Locate the cell with the specified text and output its (X, Y) center coordinate. 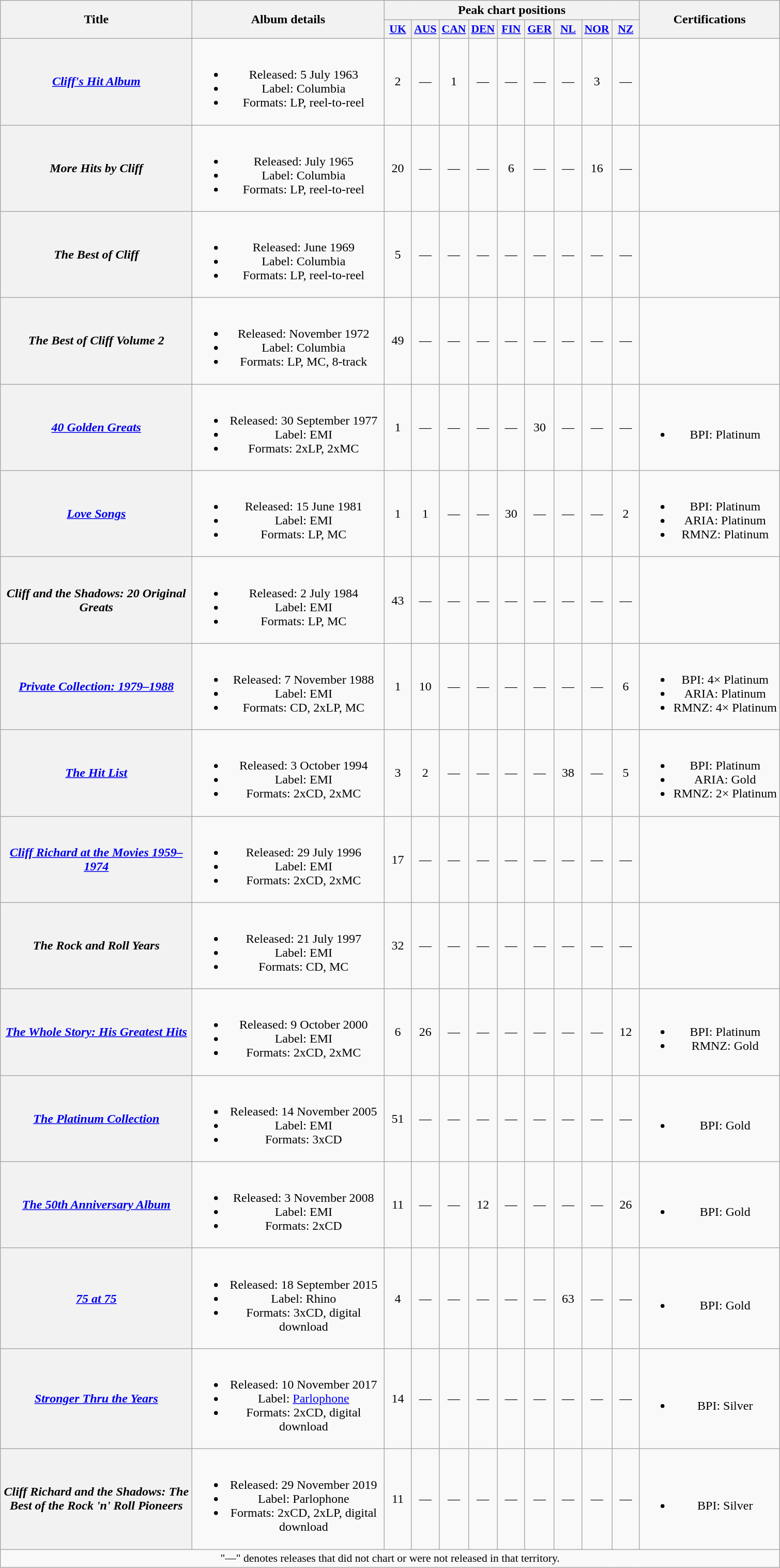
40 Golden Greats (96, 427)
Cliff Richard at the Movies 1959–1974 (96, 860)
NOR (597, 29)
BPI: PlatinumARIA: GoldRMNZ: 2× Platinum (709, 773)
Released: 15 June 1981Label: EMIFormats: LP, MC (288, 514)
16 (597, 169)
Cliff's Hit Album (96, 82)
Private Collection: 1979–1988 (96, 687)
The 50th Anniversary Album (96, 1205)
Released: 14 November 2005Label: EMIFormats: 3xCD (288, 1118)
43 (398, 600)
Released: 30 September 1977Label: EMIFormats: 2xLP, 2xMC (288, 427)
Stronger Thru the Years (96, 1398)
The Rock and Roll Years (96, 945)
The Best of Cliff (96, 254)
20 (398, 169)
Released: 9 October 2000Label: EMIFormats: 2xCD, 2xMC (288, 1032)
51 (398, 1118)
4 (398, 1298)
Released: July 1965Label: ColumbiaFormats: LP, reel-to-reel (288, 169)
38 (568, 773)
BPI: PlatinumARIA: PlatinumRMNZ: Platinum (709, 514)
14 (398, 1398)
The Best of Cliff Volume 2 (96, 341)
UK (398, 29)
The Hit List (96, 773)
Peak chart positions (512, 10)
Title (96, 20)
BPI: Platinum (709, 427)
FIN (511, 29)
"—" denotes releases that did not chart or were not released in that territory. (390, 1559)
Released: November 1972Label: ColumbiaFormats: LP, MC, 8-track (288, 341)
75 at 75 (96, 1298)
49 (398, 341)
17 (398, 860)
Released: 10 November 2017Label: ParlophoneFormats: 2xCD, digital download (288, 1398)
32 (398, 945)
Released: 21 July 1997Label: EMIFormats: CD, MC (288, 945)
63 (568, 1298)
Released: 7 November 1988Label: EMIFormats: CD, 2xLP, MC (288, 687)
DEN (483, 29)
Released: 5 July 1963Label: ColumbiaFormats: LP, reel-to-reel (288, 82)
Released: 3 November 2008Label: EMIFormats: 2xCD (288, 1205)
BPI: PlatinumRMNZ: Gold (709, 1032)
Cliff Richard and the Shadows: The Best of the Rock 'n' Roll Pioneers (96, 1499)
AUS (425, 29)
Love Songs (96, 514)
NZ (625, 29)
Certifications (709, 20)
Released: 29 November 2019Label: ParlophoneFormats: 2xCD, 2xLP, digital download (288, 1499)
The Platinum Collection (96, 1118)
Released: 2 July 1984Label: EMIFormats: LP, MC (288, 600)
Album details (288, 20)
Cliff and the Shadows: 20 Original Greats (96, 600)
Released: 3 October 1994Label: EMIFormats: 2xCD, 2xMC (288, 773)
Released: 18 September 2015Label: RhinoFormats: 3xCD, digital download (288, 1298)
More Hits by Cliff (96, 169)
GER (540, 29)
CAN (454, 29)
10 (425, 687)
NL (568, 29)
The Whole Story: His Greatest Hits (96, 1032)
BPI: 4× PlatinumARIA: PlatinumRMNZ: 4× Platinum (709, 687)
Released: June 1969Label: ColumbiaFormats: LP, reel-to-reel (288, 254)
Released: 29 July 1996Label: EMIFormats: 2xCD, 2xMC (288, 860)
